Pinpoint the cell where the given text exists, returning its [X, Y] midpoint coordinate. 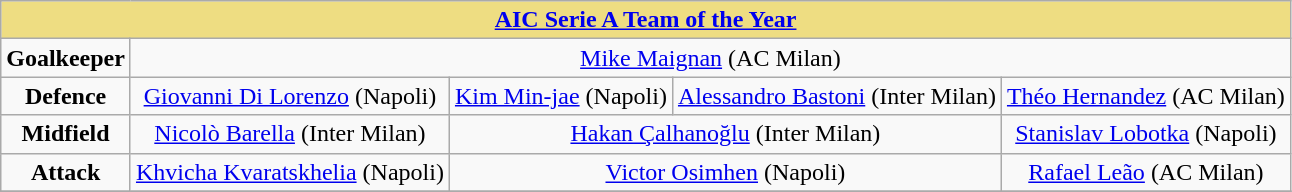
Victor Osimhen (Napoli) [725, 172]
Rafael Leão (AC Milan) [1146, 172]
Stanislav Lobotka (Napoli) [1146, 134]
Nicolò Barella (Inter Milan) [290, 134]
Khvicha Kvaratskhelia (Napoli) [290, 172]
Defence [66, 96]
Goalkeeper [66, 58]
Théo Hernandez (AC Milan) [1146, 96]
Mike Maignan (AC Milan) [710, 58]
Alessandro Bastoni (Inter Milan) [836, 96]
AIC Serie A Team of the Year [646, 20]
Midfield [66, 134]
Hakan Çalhanoğlu (Inter Milan) [725, 134]
Giovanni Di Lorenzo (Napoli) [290, 96]
Kim Min-jae (Napoli) [560, 96]
Attack [66, 172]
